Return the (X, Y) coordinate for the center point of the cell that contains the specified text.  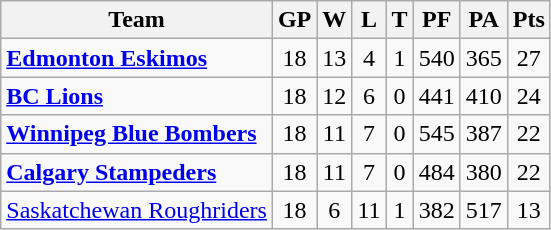
Winnipeg Blue Bombers (137, 134)
L (369, 20)
27 (528, 58)
GP (294, 20)
4 (369, 58)
410 (484, 96)
387 (484, 134)
Saskatchewan Roughriders (137, 210)
24 (528, 96)
Pts (528, 20)
441 (436, 96)
PA (484, 20)
Edmonton Eskimos (137, 58)
382 (436, 210)
545 (436, 134)
484 (436, 172)
Calgary Stampeders (137, 172)
T (400, 20)
PF (436, 20)
12 (334, 96)
540 (436, 58)
365 (484, 58)
380 (484, 172)
BC Lions (137, 96)
W (334, 20)
517 (484, 210)
Team (137, 20)
